Extract the (X, Y) coordinate from the center of the cell holding the provided text.  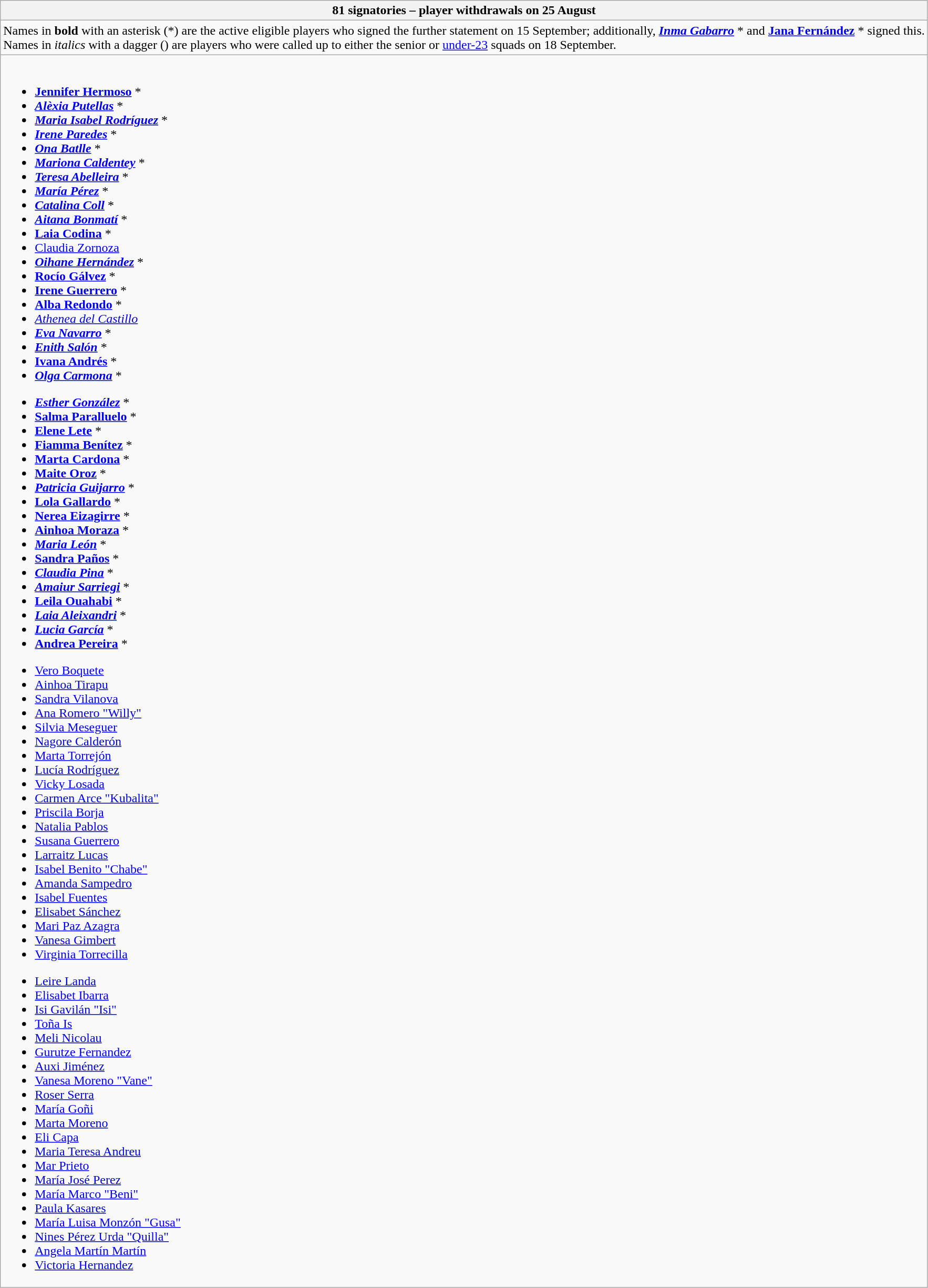
81 signatories – player withdrawals on 25 August (465, 11)
